Pinpoint the cell where the given text exists, returning its [X, Y] midpoint coordinate. 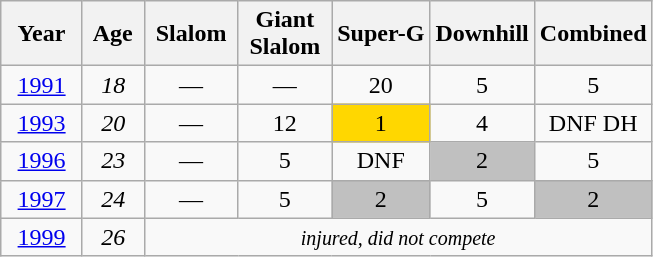
1997 [42, 199]
1991 [42, 85]
Downhill [482, 34]
23 [113, 161]
1999 [42, 237]
24 [113, 199]
injured, did not compete [398, 237]
1 [381, 123]
Age [113, 34]
12 [285, 123]
Super-G [381, 34]
DNF DH [593, 123]
Combined [593, 34]
Year [42, 34]
1993 [42, 123]
26 [113, 237]
1996 [42, 161]
Giant Slalom [285, 34]
Slalom [191, 34]
4 [482, 123]
DNF [381, 161]
18 [113, 85]
